Identify which cell holds the provided text, then report its (X, Y) central coordinate. 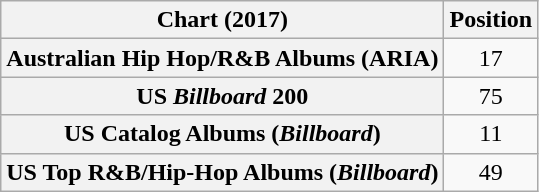
17 (491, 58)
11 (491, 134)
Chart (2017) (222, 20)
75 (491, 96)
Australian Hip Hop/R&B Albums (ARIA) (222, 58)
49 (491, 172)
US Catalog Albums (Billboard) (222, 134)
US Top R&B/Hip-Hop Albums (Billboard) (222, 172)
Position (491, 20)
US Billboard 200 (222, 96)
